Locate the cell with the specified text and output its [X, Y] center coordinate. 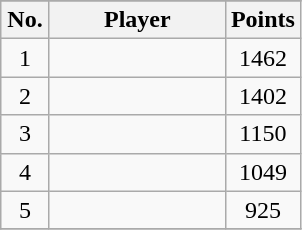
4 [26, 172]
1150 [262, 134]
3 [26, 134]
1049 [262, 172]
Player [137, 20]
1 [26, 58]
No. [26, 20]
925 [262, 210]
1402 [262, 96]
1462 [262, 58]
2 [26, 96]
Points [262, 20]
5 [26, 210]
